Pinpoint the cell where the given text exists, returning its (X, Y) midpoint coordinate. 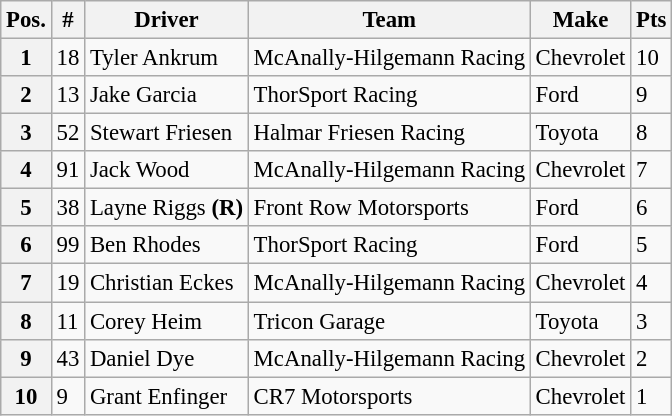
Driver (167, 20)
18 (68, 58)
13 (68, 95)
Daniel Dye (167, 358)
Pos. (26, 20)
Grant Enfinger (167, 396)
Stewart Friesen (167, 133)
Pts (652, 20)
Corey Heim (167, 321)
Team (389, 20)
Front Row Motorsports (389, 208)
Layne Riggs (R) (167, 208)
91 (68, 170)
Tyler Ankrum (167, 58)
52 (68, 133)
99 (68, 245)
CR7 Motorsports (389, 396)
Make (580, 20)
# (68, 20)
38 (68, 208)
11 (68, 321)
Tricon Garage (389, 321)
Halmar Friesen Racing (389, 133)
Ben Rhodes (167, 245)
Jake Garcia (167, 95)
43 (68, 358)
Jack Wood (167, 170)
Christian Eckes (167, 283)
19 (68, 283)
